Identify which cell holds the provided text, then report its (X, Y) central coordinate. 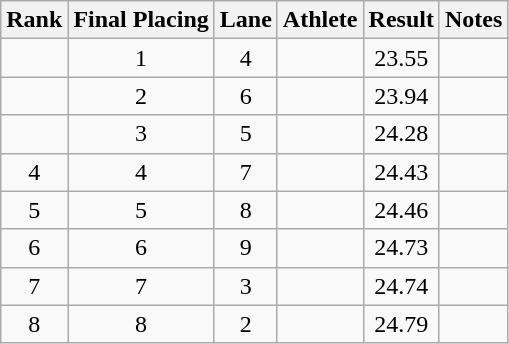
24.79 (401, 324)
Athlete (320, 20)
1 (141, 58)
Result (401, 20)
Lane (246, 20)
Final Placing (141, 20)
24.46 (401, 210)
9 (246, 248)
24.73 (401, 248)
23.55 (401, 58)
23.94 (401, 96)
24.74 (401, 286)
Rank (34, 20)
24.43 (401, 172)
Notes (473, 20)
24.28 (401, 134)
